Locate the cell with the specified text and output its [X, Y] center coordinate. 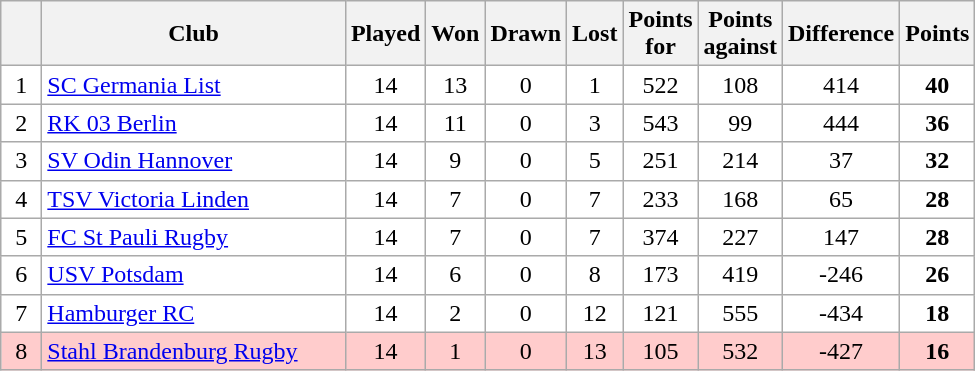
65 [840, 199]
419 [740, 275]
444 [840, 123]
173 [660, 275]
TSV Victoria Linden [194, 199]
USV Potsdam [194, 275]
-434 [840, 313]
37 [840, 161]
374 [660, 237]
SV Odin Hannover [194, 161]
121 [660, 313]
108 [740, 85]
147 [840, 237]
RK 03 Berlin [194, 123]
12 [595, 313]
11 [456, 123]
-246 [840, 275]
Points for [660, 34]
FC St Pauli Rugby [194, 237]
251 [660, 161]
Points [938, 34]
532 [740, 351]
Hamburger RC [194, 313]
Club [194, 34]
-427 [840, 351]
227 [740, 237]
Drawn [526, 34]
Lost [595, 34]
32 [938, 161]
214 [740, 161]
18 [938, 313]
26 [938, 275]
40 [938, 85]
168 [740, 199]
Played [385, 34]
99 [740, 123]
4 [22, 199]
414 [840, 85]
522 [660, 85]
105 [660, 351]
9 [456, 161]
16 [938, 351]
555 [740, 313]
233 [660, 199]
Points against [740, 34]
543 [660, 123]
Difference [840, 34]
Stahl Brandenburg Rugby [194, 351]
36 [938, 123]
SC Germania List [194, 85]
Won [456, 34]
